Capture the cell that displays the provided text and extract its [X, Y] central coordinate. 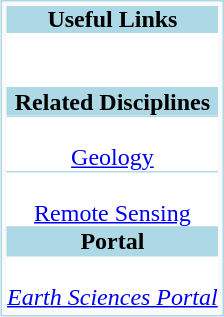
Related Disciplines [112, 101]
Remote Sensing [112, 199]
Geology [112, 144]
Portal [112, 241]
Earth Sciences Portal [112, 283]
Useful Links [112, 20]
